Return (X, Y) of the center of cell containing provided text 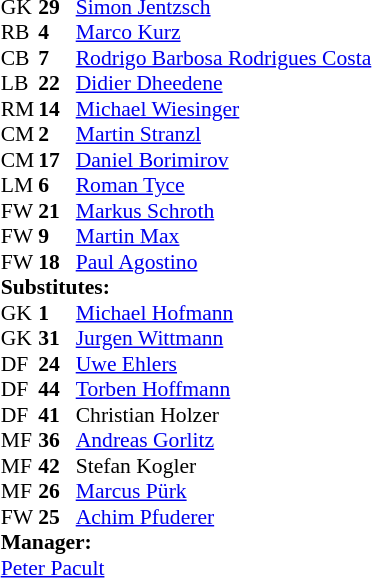
42 (57, 466)
Achim Pfuderer (224, 517)
17 (57, 160)
Jurgen Wittmann (224, 339)
36 (57, 441)
LM (20, 185)
18 (57, 262)
2 (57, 135)
RB (20, 33)
31 (57, 339)
41 (57, 415)
Markus Schroth (224, 211)
24 (57, 364)
9 (57, 237)
1 (57, 313)
Michael Wiesinger (224, 109)
RM (20, 109)
Marcus Pürk (224, 491)
26 (57, 491)
Substitutes: (186, 287)
Stefan Kogler (224, 466)
Rodrigo Barbosa Rodrigues Costa (224, 58)
Manager: (186, 543)
7 (57, 58)
14 (57, 109)
CB (20, 58)
4 (57, 33)
22 (57, 83)
Paul Agostino (224, 262)
Marco Kurz (224, 33)
Daniel Borimirov (224, 160)
Martin Stranzl (224, 135)
Michael Hofmann (224, 313)
Uwe Ehlers (224, 364)
Torben Hoffmann (224, 389)
Christian Holzer (224, 415)
Didier Dheedene (224, 83)
25 (57, 517)
Andreas Gorlitz (224, 441)
Roman Tyce (224, 185)
Martin Max (224, 237)
21 (57, 211)
6 (57, 185)
LB (20, 83)
44 (57, 389)
